For the text-containing cell, return its midpoint in (x, y) coordinate format. 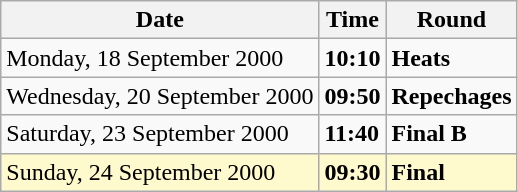
11:40 (352, 134)
Saturday, 23 September 2000 (160, 134)
Heats (452, 58)
09:50 (352, 96)
Repechages (452, 96)
Date (160, 20)
Final B (452, 134)
10:10 (352, 58)
09:30 (352, 172)
Monday, 18 September 2000 (160, 58)
Final (452, 172)
Round (452, 20)
Sunday, 24 September 2000 (160, 172)
Time (352, 20)
Wednesday, 20 September 2000 (160, 96)
